From the cell containing the given text, extract its center point as [X, Y] coordinate. 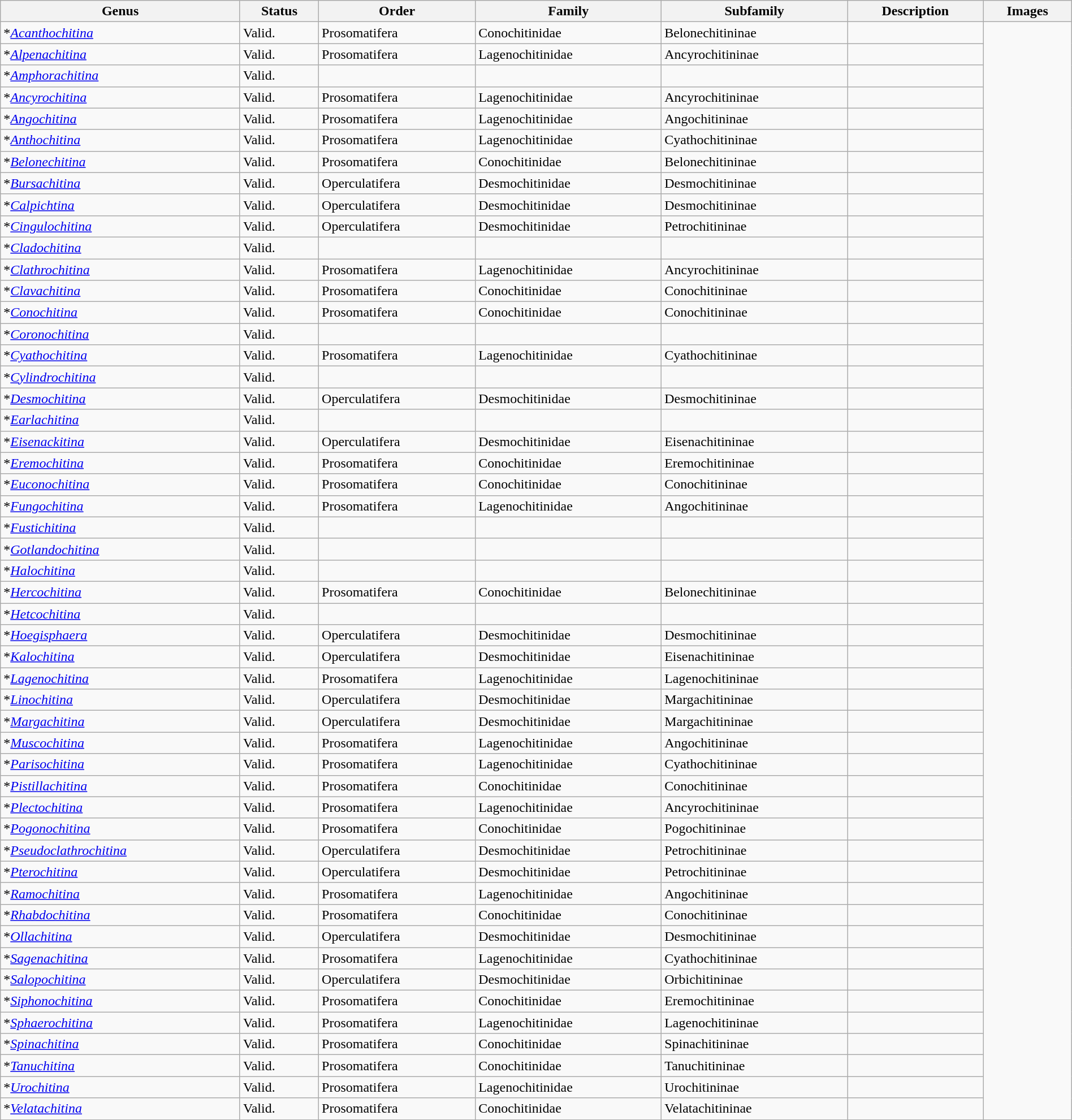
Order [397, 11]
*Alpenachitina [120, 54]
*Euconochitina [120, 485]
*Rhabdochitina [120, 915]
*Earlachitina [120, 420]
*Siphonochitina [120, 1001]
*Pseudoclathrochitina [120, 850]
*Tanuchitina [120, 1066]
*Acanthochitina [120, 33]
Description [915, 11]
*Linochitina [120, 700]
Status [279, 11]
Spinachitininae [754, 1044]
*Sagenachitina [120, 958]
*Halochitina [120, 570]
*Calpichtina [120, 205]
*Ancyrochitina [120, 97]
Subfamily [754, 11]
*Hetcochitina [120, 613]
*Velatachitina [120, 1109]
Velatachitininae [754, 1109]
*Angochitina [120, 119]
*Pogonochitina [120, 829]
Pogochitininae [754, 829]
*Lagenochitina [120, 678]
*Anthochitina [120, 140]
*Gotlandochitina [120, 549]
*Cingulochitina [120, 226]
Images [1027, 11]
*Muscochitina [120, 743]
*Conochitina [120, 313]
*Salopochitina [120, 980]
*Desmochitina [120, 399]
*Parisochitina [120, 764]
*Coronochitina [120, 334]
Urochitininae [754, 1087]
Tanuchitininae [754, 1066]
*Amphorachitina [120, 76]
*Ramochitina [120, 893]
*Spinachitina [120, 1044]
*Hoegisphaera [120, 635]
*Kalochitina [120, 657]
*Hercochitina [120, 592]
*Margachitina [120, 721]
*Cladochitina [120, 248]
*Eisenackitina [120, 442]
*Cyathochitina [120, 356]
*Clavachitina [120, 291]
*Plectochitina [120, 807]
*Eremochitina [120, 463]
Genus [120, 11]
Family [569, 11]
*Sphaerochitina [120, 1023]
*Fungochitina [120, 506]
*Ollachitina [120, 936]
*Urochitina [120, 1087]
*Pistillachitina [120, 786]
*Cylindrochitina [120, 377]
*Bursachitina [120, 183]
*Belonechitina [120, 162]
*Fustichitina [120, 527]
*Pterochitina [120, 872]
Orbichitininae [754, 980]
*Clathrochitina [120, 270]
